Determine the [X, Y] coordinate at the center of the cell enclosing the given text.  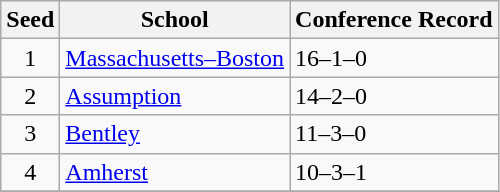
2 [30, 96]
Bentley [175, 134]
16–1–0 [394, 58]
1 [30, 58]
School [175, 20]
14–2–0 [394, 96]
3 [30, 134]
11–3–0 [394, 134]
Massachusetts–Boston [175, 58]
Conference Record [394, 20]
10–3–1 [394, 172]
Amherst [175, 172]
4 [30, 172]
Seed [30, 20]
Assumption [175, 96]
